Provide the (X, Y) coordinate of the cell's center where the given text is located.  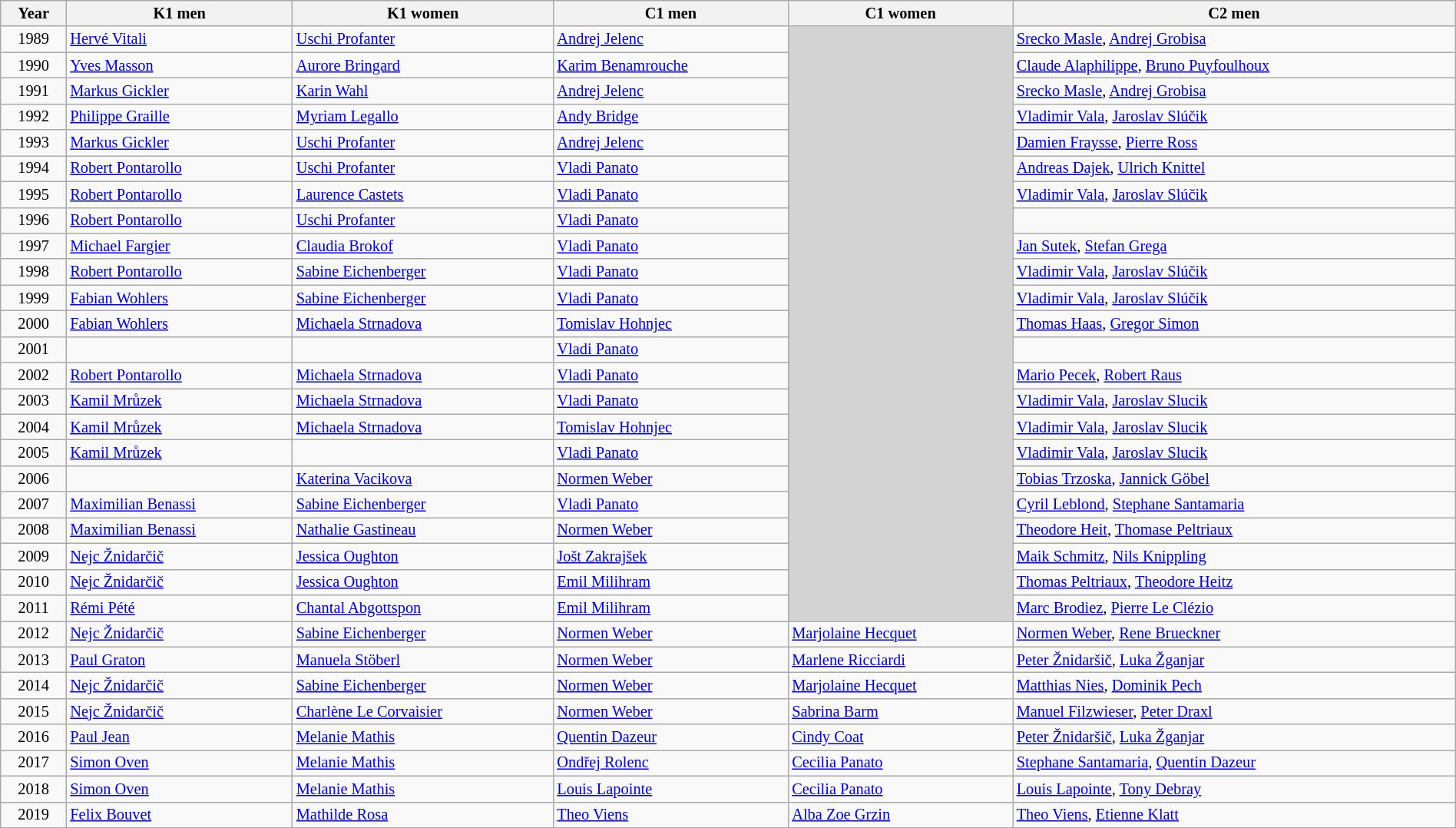
Thomas Haas, Gregor Simon (1234, 323)
1999 (34, 298)
Theo Viens, Etienne Klatt (1234, 815)
Damien Fraysse, Pierre Ross (1234, 143)
Andy Bridge (670, 117)
C1 women (900, 13)
Thomas Peltriaux, Theodore Heitz (1234, 582)
2005 (34, 452)
2004 (34, 427)
Marc Brodiez, Pierre Le Clézio (1234, 608)
Aurore Bringard (423, 65)
Matthias Nies, Dominik Pech (1234, 685)
2011 (34, 608)
Sabrina Barm (900, 711)
Maik Schmitz, Nils Knippling (1234, 556)
Nathalie Gastineau (423, 530)
Laurence Castets (423, 194)
2018 (34, 789)
Cyril Leblond, Stephane Santamaria (1234, 505)
Paul Graton (179, 660)
Mario Pecek, Robert Raus (1234, 376)
Felix Bouvet (179, 815)
2013 (34, 660)
Cindy Coat (900, 737)
Normen Weber, Rene Brueckner (1234, 634)
Paul Jean (179, 737)
Philippe Graille (179, 117)
2008 (34, 530)
Charlène Le Corvaisier (423, 711)
Manuela Stöberl (423, 660)
2003 (34, 401)
1997 (34, 246)
1992 (34, 117)
1998 (34, 272)
1993 (34, 143)
K1 women (423, 13)
2014 (34, 685)
1996 (34, 220)
Yves Masson (179, 65)
2007 (34, 505)
Hervé Vitali (179, 39)
Tobias Trzoska, Jannick Göbel (1234, 479)
Ondřej Rolenc (670, 763)
2015 (34, 711)
Year (34, 13)
Jošt Zakrajšek (670, 556)
Andreas Dajek, Ulrich Knittel (1234, 168)
2016 (34, 737)
2000 (34, 323)
Louis Lapointe (670, 789)
2006 (34, 479)
Theo Viens (670, 815)
1995 (34, 194)
Michael Fargier (179, 246)
Katerina Vacikova (423, 479)
2002 (34, 376)
C1 men (670, 13)
Chantal Abgottspon (423, 608)
2001 (34, 349)
Stephane Santamaria, Quentin Dazeur (1234, 763)
C2 men (1234, 13)
1989 (34, 39)
2009 (34, 556)
Mathilde Rosa (423, 815)
1990 (34, 65)
2010 (34, 582)
Myriam Legallo (423, 117)
Quentin Dazeur (670, 737)
Jan Sutek, Stefan Grega (1234, 246)
Claude Alaphilippe, Bruno Puyfoulhoux (1234, 65)
2017 (34, 763)
1994 (34, 168)
Claudia Brokof (423, 246)
Manuel Filzwieser, Peter Draxl (1234, 711)
2019 (34, 815)
Alba Zoe Grzin (900, 815)
Theodore Heit, Thomase Peltriaux (1234, 530)
K1 men (179, 13)
Rémi Pété (179, 608)
Marlene Ricciardi (900, 660)
2012 (34, 634)
1991 (34, 91)
Karim Benamrouche (670, 65)
Louis Lapointe, Tony Debray (1234, 789)
Karin Wahl (423, 91)
